Identify which cell holds the provided text, then report its (x, y) central coordinate. 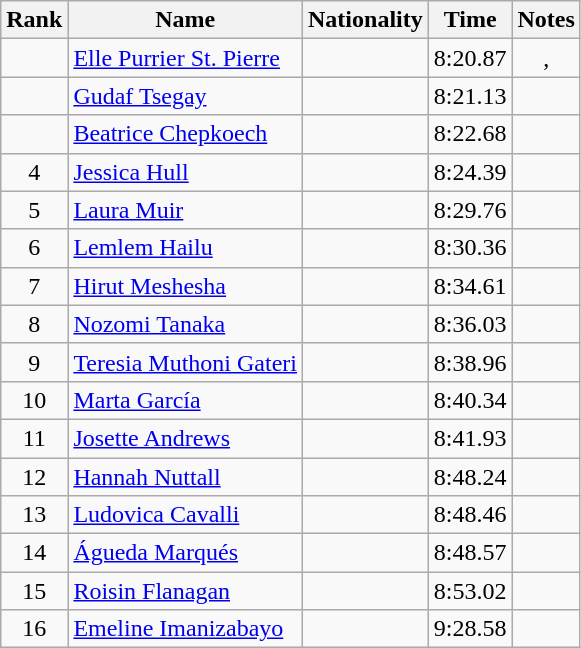
Ludovica Cavalli (186, 515)
Águeda Marqués (186, 553)
Teresia Muthoni Gateri (186, 362)
Notes (546, 20)
Beatrice Chepkoech (186, 134)
Nationality (366, 20)
9 (34, 362)
Name (186, 20)
Emeline Imanizabayo (186, 629)
Nozomi Tanaka (186, 324)
16 (34, 629)
Gudaf Tsegay (186, 96)
8:29.76 (470, 210)
14 (34, 553)
4 (34, 172)
8:36.03 (470, 324)
11 (34, 438)
8:34.61 (470, 286)
12 (34, 477)
8:53.02 (470, 591)
8:21.13 (470, 96)
8:40.34 (470, 400)
8:41.93 (470, 438)
8:48.24 (470, 477)
8:20.87 (470, 58)
Marta García (186, 400)
Laura Muir (186, 210)
10 (34, 400)
13 (34, 515)
Josette Andrews (186, 438)
9:28.58 (470, 629)
Time (470, 20)
5 (34, 210)
6 (34, 248)
Rank (34, 20)
8:48.46 (470, 515)
Jessica Hull (186, 172)
8:22.68 (470, 134)
7 (34, 286)
8:38.96 (470, 362)
8 (34, 324)
8:30.36 (470, 248)
8:24.39 (470, 172)
15 (34, 591)
Lemlem Hailu (186, 248)
Hannah Nuttall (186, 477)
, (546, 58)
Hirut Meshesha (186, 286)
Elle Purrier St. Pierre (186, 58)
8:48.57 (470, 553)
Roisin Flanagan (186, 591)
